Return the (x, y) coordinate for the center point of the cell that contains the specified text.  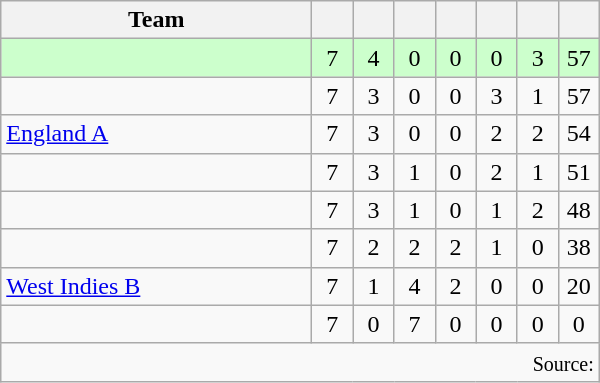
38 (578, 248)
West Indies B (156, 286)
20 (578, 286)
Source: (300, 362)
54 (578, 134)
48 (578, 210)
Team (156, 20)
51 (578, 172)
England A (156, 134)
